Provide the (X, Y) coordinate of the cell's center where the given text is located.  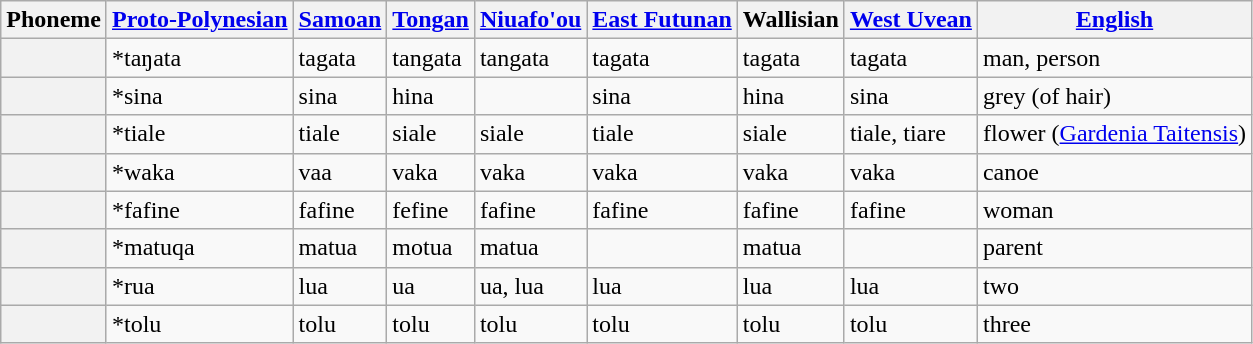
ua, lua (530, 286)
Samoan (340, 20)
grey (of hair) (1114, 96)
*tiale (200, 134)
parent (1114, 248)
Niuafo'ou (530, 20)
Tongan (431, 20)
flower (Gardenia Taitensis) (1114, 134)
motua (431, 248)
*matuqa (200, 248)
West Uvean (910, 20)
ua (431, 286)
tiale, tiare (910, 134)
*sina (200, 96)
fefine (431, 210)
two (1114, 286)
*rua (200, 286)
East Futunan (662, 20)
*waka (200, 172)
vaa (340, 172)
woman (1114, 210)
three (1114, 324)
Proto-Polynesian (200, 20)
*tolu (200, 324)
man, person (1114, 58)
canoe (1114, 172)
Phoneme (54, 20)
Wallisian (790, 20)
*fafine (200, 210)
*taŋata (200, 58)
English (1114, 20)
